Extract the (X, Y) coordinate from the center of the cell holding the provided text.  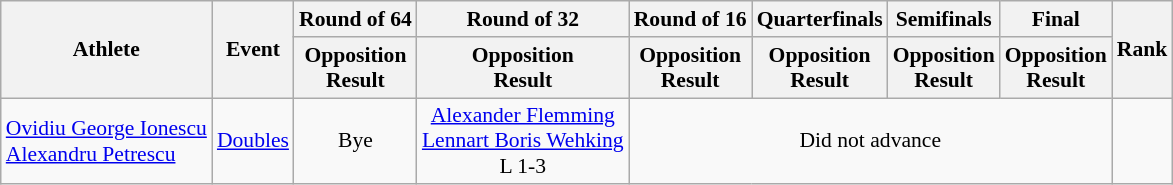
Final (1056, 19)
Rank (1142, 50)
Round of 64 (356, 19)
Round of 32 (523, 19)
Alexander FlemmingLennart Boris Wehking L 1-3 (523, 142)
Round of 16 (690, 19)
Did not advance (870, 142)
Ovidiu George IonescuAlexandru Petrescu (106, 142)
Doubles (253, 142)
Semifinals (944, 19)
Bye (356, 142)
Quarterfinals (820, 19)
Athlete (106, 50)
Event (253, 50)
